Capture the cell that displays the provided text and extract its [x, y] central coordinate. 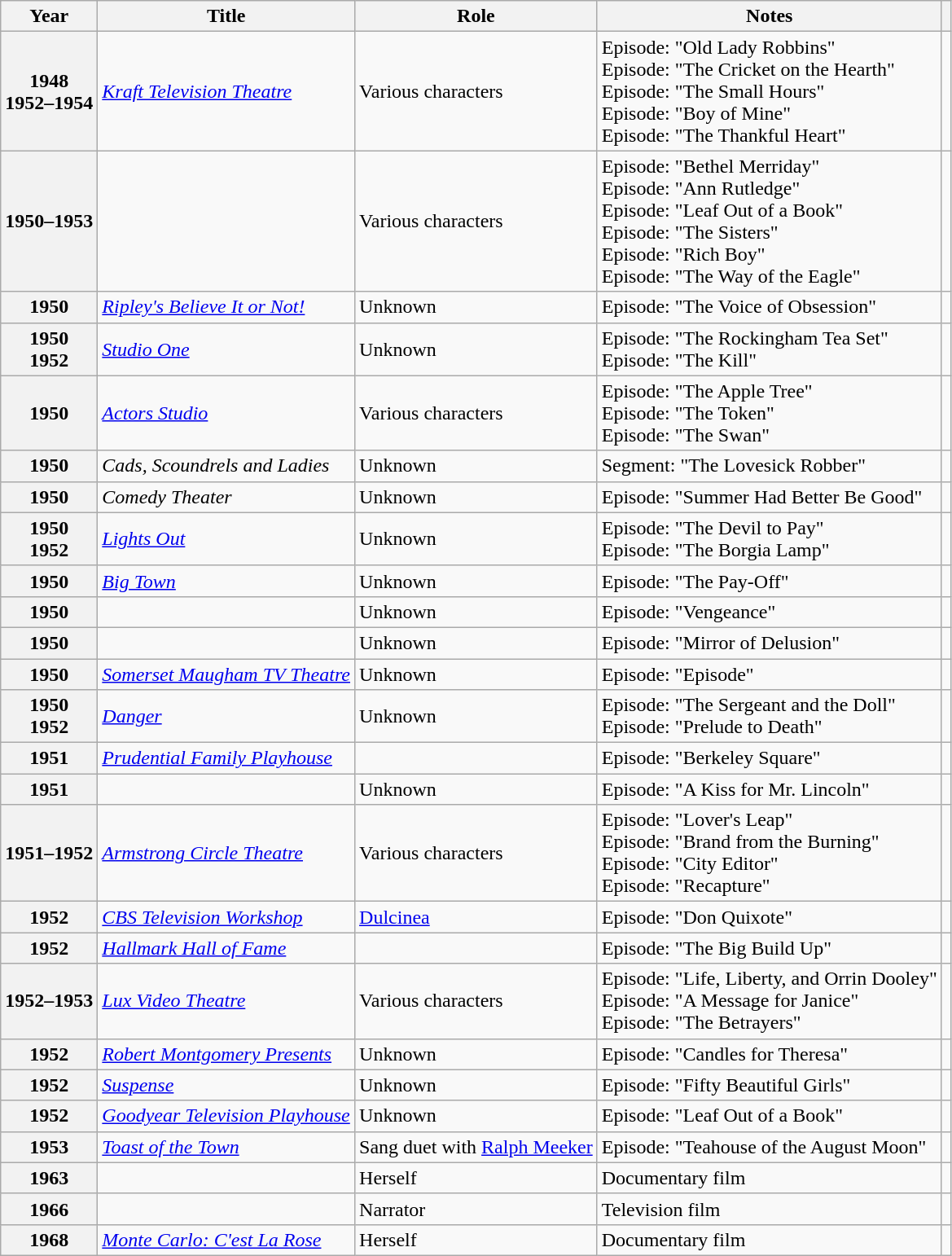
Kraft Television Theatre [226, 91]
1963 [49, 1178]
Hallmark Hall of Fame [226, 948]
1951–1952 [49, 854]
Episode: "The Pay-Off" [769, 581]
Episode: "Fifty Beautiful Girls" [769, 1085]
Episode: "Lover's Leap"Episode: "Brand from the Burning"Episode: "City Editor"Episode: "Recapture" [769, 854]
Goodyear Television Playhouse [226, 1116]
Episode: "A Kiss for Mr. Lincoln" [769, 789]
Armstrong Circle Theatre [226, 854]
Monte Carlo: C'est La Rose [226, 1240]
Prudential Family Playhouse [226, 758]
1950–1953 [49, 222]
Lights Out [226, 539]
Episode: "Mirror of Delusion" [769, 643]
Sang duet with Ralph Meeker [476, 1147]
Dulcinea [476, 917]
Toast of the Town [226, 1147]
1952–1953 [49, 1001]
Episode: "Teahouse of the August Moon" [769, 1147]
Title [226, 16]
Comedy Theater [226, 497]
Ripley's Believe It or Not! [226, 307]
Suspense [226, 1085]
Episode: "The Sergeant and the Doll"Episode: "Prelude to Death" [769, 717]
1968 [49, 1240]
Notes [769, 16]
Episode: "Don Quixote" [769, 917]
Episode: "Leaf Out of a Book" [769, 1116]
Studio One [226, 349]
Robert Montgomery Presents [226, 1054]
1953 [49, 1147]
Episode: "Summer Had Better Be Good" [769, 497]
Episode: "Candles for Theresa" [769, 1054]
1966 [49, 1209]
Episode: "Old Lady Robbins"Episode: "The Cricket on the Hearth"Episode: "The Small Hours"Episode: "Boy of Mine"Episode: "The Thankful Heart" [769, 91]
Year [49, 16]
Role [476, 16]
19481952–1954 [49, 91]
Cads, Scoundrels and Ladies [226, 466]
Episode: "The Apple Tree"Episode: "The Token"Episode: "The Swan" [769, 413]
Episode: "The Rockingham Tea Set"Episode: "The Kill" [769, 349]
Actors Studio [226, 413]
Television film [769, 1209]
Episode: "Episode" [769, 674]
Episode: "The Devil to Pay"Episode: "The Borgia Lamp" [769, 539]
Episode: "The Voice of Obsession" [769, 307]
Episode: "Vengeance" [769, 612]
Segment: "The Lovesick Robber" [769, 466]
Lux Video Theatre [226, 1001]
Somerset Maugham TV Theatre [226, 674]
CBS Television Workshop [226, 917]
Narrator [476, 1209]
Danger [226, 717]
Episode: "Life, Liberty, and Orrin Dooley"Episode: "A Message for Janice"Episode: "The Betrayers" [769, 1001]
Episode: "The Big Build Up" [769, 948]
Episode: "Berkeley Square" [769, 758]
Big Town [226, 581]
